Scan for the cell matching the given text and deliver its (x, y) coordinate at center. 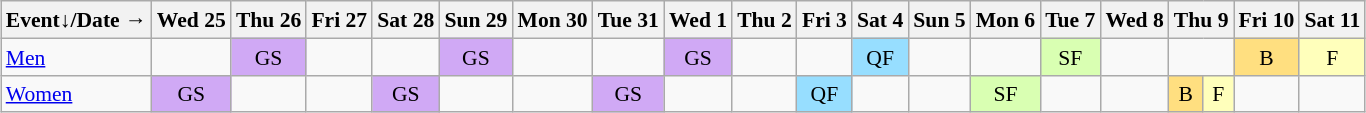
Sun 29 (476, 20)
Fri 3 (824, 20)
Mon 30 (552, 20)
Wed 25 (192, 20)
Wed 8 (1134, 20)
Tue 7 (1070, 20)
Women (76, 94)
Sat 28 (406, 20)
Mon 6 (1006, 20)
Fri 10 (1267, 20)
Sat 4 (880, 20)
Thu 9 (1202, 20)
Sat 11 (1332, 20)
Sun 5 (939, 20)
Fri 27 (339, 20)
Event↓/Date → (76, 20)
Wed 1 (698, 20)
Tue 31 (628, 20)
Thu 2 (764, 20)
Thu 26 (269, 20)
Men (76, 56)
